Scan for the cell matching the given text and deliver its (x, y) coordinate at center. 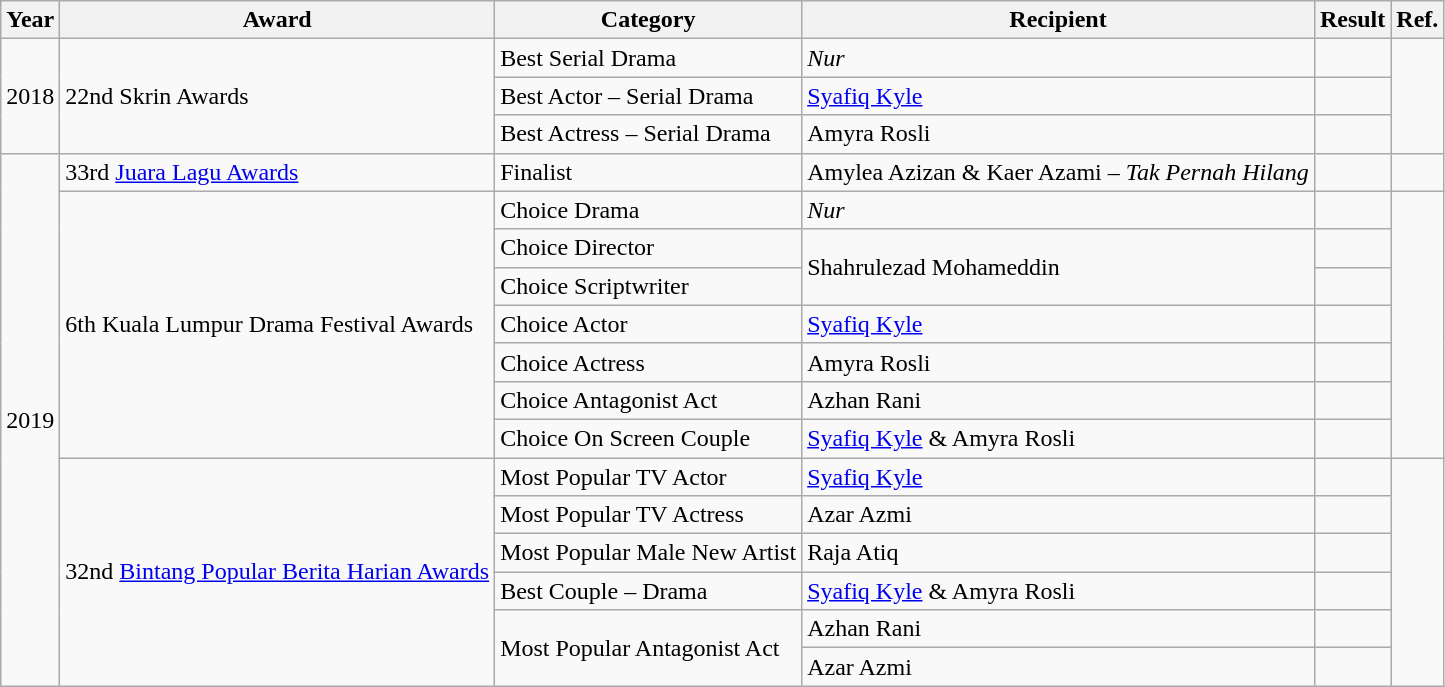
Best Actor – Serial Drama (648, 96)
32nd Bintang Popular Berita Harian Awards (278, 572)
Ref. (1418, 20)
Choice Drama (648, 210)
Result (1352, 20)
33rd Juara Lagu Awards (278, 172)
Most Popular TV Actor (648, 477)
Best Actress – Serial Drama (648, 134)
Choice On Screen Couple (648, 438)
Best Serial Drama (648, 58)
Choice Director (648, 248)
Choice Actor (648, 324)
2019 (30, 420)
Award (278, 20)
6th Kuala Lumpur Drama Festival Awards (278, 324)
Most Popular Antagonist Act (648, 648)
Amylea Azizan & Kaer Azami – Tak Pernah Hilang (1058, 172)
Choice Scriptwriter (648, 286)
Category (648, 20)
Choice Actress (648, 362)
Year (30, 20)
22nd Skrin Awards (278, 96)
Most Popular TV Actress (648, 515)
Finalist (648, 172)
2018 (30, 96)
Best Couple – Drama (648, 591)
Shahrulezad Mohameddin (1058, 267)
Raja Atiq (1058, 553)
Most Popular Male New Artist (648, 553)
Recipient (1058, 20)
Choice Antagonist Act (648, 400)
